Return the (X, Y) coordinate for the center point of the cell that contains the specified text.  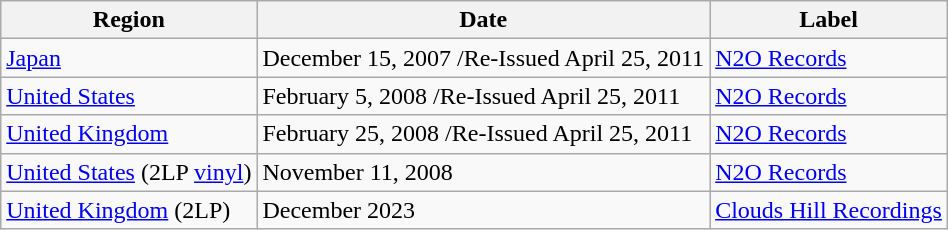
November 11, 2008 (484, 172)
United Kingdom (2LP) (129, 210)
February 5, 2008 /Re-Issued April 25, 2011 (484, 96)
February 25, 2008 /Re-Issued April 25, 2011 (484, 134)
United Kingdom (129, 134)
Clouds Hill Recordings (829, 210)
Label (829, 20)
United States (2LP vinyl) (129, 172)
Japan (129, 58)
United States (129, 96)
December 2023 (484, 210)
Region (129, 20)
December 15, 2007 /Re-Issued April 25, 2011 (484, 58)
Date (484, 20)
